Provide the [X, Y] coordinate of the cell's center where the given text is located.  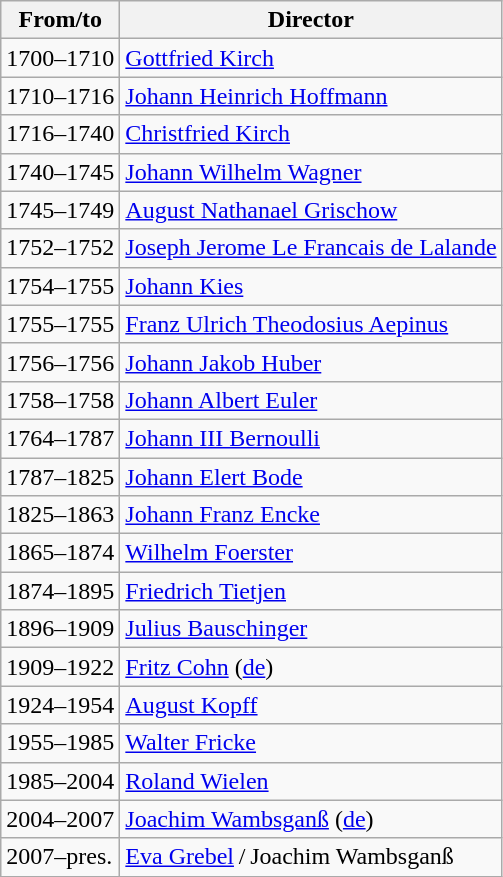
Johann Albert Euler [311, 400]
Johann Elert Bode [311, 477]
Julius Bauschinger [311, 629]
1756–1756 [60, 362]
1740–1745 [60, 172]
Friedrich Tietjen [311, 591]
1764–1787 [60, 438]
2004–2007 [60, 819]
1985–2004 [60, 781]
From/to [60, 20]
1700–1710 [60, 58]
1716–1740 [60, 134]
Fritz Cohn (de) [311, 667]
Joseph Jerome Le Francais de Lalande [311, 248]
Johann Kies [311, 286]
1874–1895 [60, 591]
1955–1985 [60, 743]
1909–1922 [60, 667]
1745–1749 [60, 210]
Wilhelm Foerster [311, 553]
Joachim Wambsganß (de) [311, 819]
Director [311, 20]
1865–1874 [60, 553]
1754–1755 [60, 286]
Eva Grebel / Joachim Wambsganß [311, 857]
Johann Wilhelm Wagner [311, 172]
1924–1954 [60, 705]
August Nathanael Grischow [311, 210]
1758–1758 [60, 400]
Christfried Kirch [311, 134]
Walter Fricke [311, 743]
1825–1863 [60, 515]
August Kopff [311, 705]
1787–1825 [60, 477]
1755–1755 [60, 324]
Johann III Bernoulli [311, 438]
1710–1716 [60, 96]
Gottfried Kirch [311, 58]
2007–pres. [60, 857]
Johann Heinrich Hoffmann [311, 96]
Johann Franz Encke [311, 515]
1752–1752 [60, 248]
Roland Wielen [311, 781]
Johann Jakob Huber [311, 362]
Franz Ulrich Theodosius Aepinus [311, 324]
1896–1909 [60, 629]
